Return the (x, y) coordinate for the center point of the cell that contains the specified text.  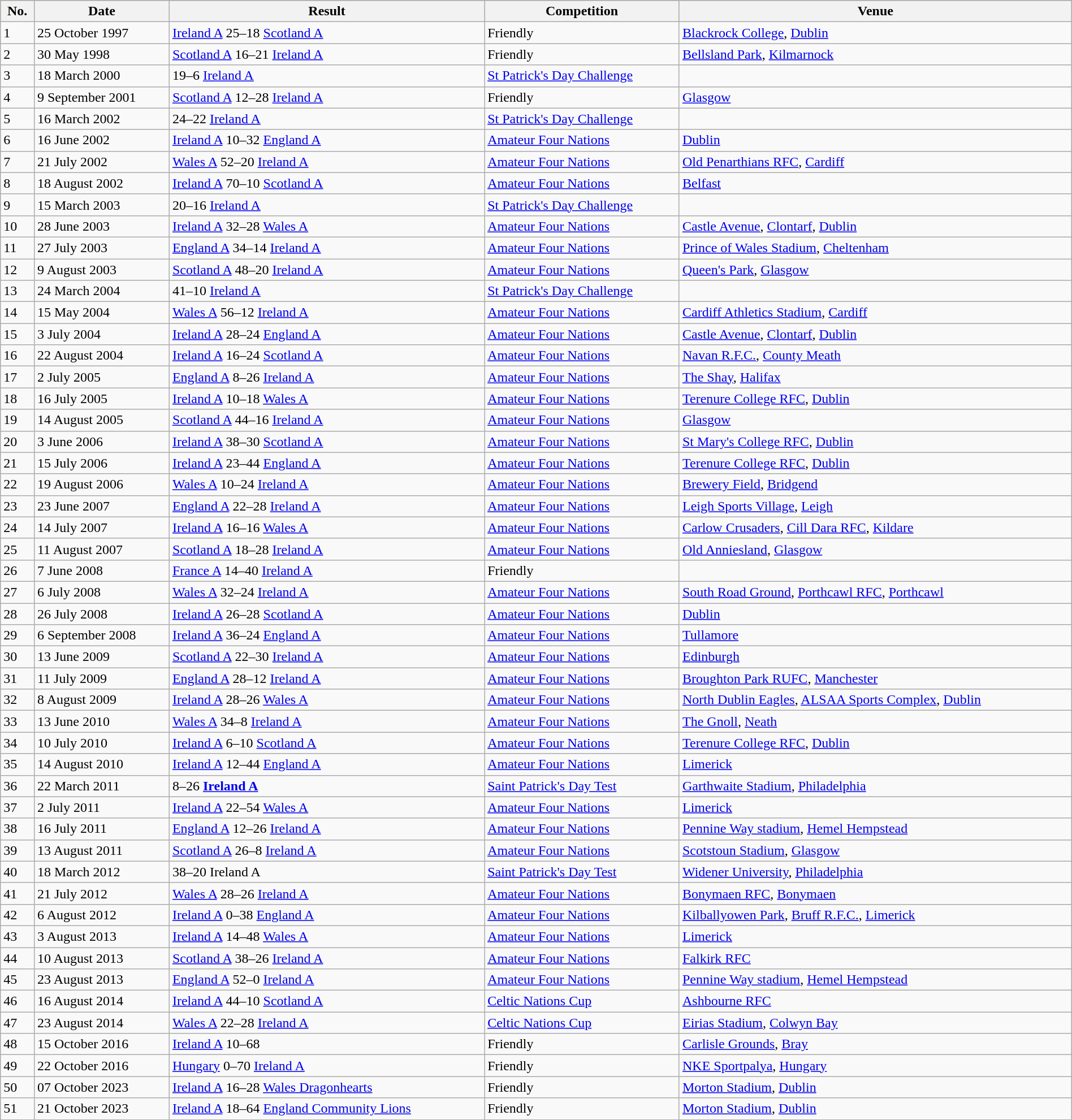
31 (18, 678)
16 July 2005 (102, 399)
18 March 2000 (102, 76)
51 (18, 1109)
Garthwaite Stadium, Philadelphia (875, 786)
England A 52–0 Ireland A (327, 980)
Kilballyowen Park, Bruff R.F.C., Limerick (875, 915)
30 (18, 657)
21 October 2023 (102, 1109)
Ireland A 10–18 Wales A (327, 399)
15 July 2006 (102, 463)
16 July 2011 (102, 829)
8–26 Ireland A (327, 786)
6 July 2008 (102, 592)
11 July 2009 (102, 678)
40 (18, 872)
8 (18, 183)
9 September 2001 (102, 97)
14 (18, 313)
St Mary's College RFC, Dublin (875, 442)
24 (18, 527)
Competition (582, 11)
Ireland A 0–38 England A (327, 915)
England A 8–26 Ireland A (327, 377)
Wales A 32–24 Ireland A (327, 592)
19–6 Ireland A (327, 76)
Bonymaen RFC, Bonymaen (875, 893)
Broughton Park RUFC, Manchester (875, 678)
Scotland A 16–21 Ireland A (327, 54)
49 (18, 1066)
3 July 2004 (102, 334)
14 August 2010 (102, 764)
Wales A 52–20 Ireland A (327, 162)
Ireland A 26–28 Scotland A (327, 613)
26 July 2008 (102, 613)
16 (18, 356)
France A 14–40 Ireland A (327, 570)
Widener University, Philadelphia (875, 872)
24 March 2004 (102, 291)
Ireland A 22–54 Wales A (327, 807)
Ireland A 18–64 England Community Lions (327, 1109)
13 August 2011 (102, 850)
South Road Ground, Porthcawl RFC, Porthcawl (875, 592)
Ireland A 14–48 Wales A (327, 936)
2 July 2005 (102, 377)
19 (18, 420)
44 (18, 958)
11 August 2007 (102, 549)
Carlisle Grounds, Bray (875, 1044)
21 (18, 463)
17 (18, 377)
23 June 2007 (102, 506)
23 August 2014 (102, 1023)
Hungary 0–70 Ireland A (327, 1066)
30 May 1998 (102, 54)
15 (18, 334)
Carlow Crusaders, Cill Dara RFC, Kildare (875, 527)
13 June 2009 (102, 657)
England A 22–28 Ireland A (327, 506)
21 July 2012 (102, 893)
12 (18, 270)
25 (18, 549)
3 August 2013 (102, 936)
Ashbourne RFC (875, 1001)
6 (18, 140)
5 (18, 119)
23 (18, 506)
Date (102, 11)
42 (18, 915)
Wales A 28–26 Ireland A (327, 893)
32 (18, 700)
15 October 2016 (102, 1044)
13 (18, 291)
Scotstoun Stadium, Glasgow (875, 850)
50 (18, 1087)
35 (18, 764)
Queen's Park, Glasgow (875, 270)
Ireland A 16–16 Wales A (327, 527)
Ireland A 25–18 Scotland A (327, 33)
22 October 2016 (102, 1066)
19 August 2006 (102, 485)
25 October 1997 (102, 33)
The Gnoll, Neath (875, 721)
24–22 Ireland A (327, 119)
England A 12–26 Ireland A (327, 829)
14 July 2007 (102, 527)
28 (18, 613)
9 August 2003 (102, 270)
1 (18, 33)
20 (18, 442)
3 June 2006 (102, 442)
Eirias Stadium, Colwyn Bay (875, 1023)
28 June 2003 (102, 226)
Bellsland Park, Kilmarnock (875, 54)
10 (18, 226)
27 July 2003 (102, 248)
Edinburgh (875, 657)
8 August 2009 (102, 700)
Blackrock College, Dublin (875, 33)
Leigh Sports Village, Leigh (875, 506)
Scotland A 18–28 Ireland A (327, 549)
England A 34–14 Ireland A (327, 248)
3 (18, 76)
Scotland A 38–26 Ireland A (327, 958)
Ireland A 32–28 Wales A (327, 226)
07 October 2023 (102, 1087)
37 (18, 807)
Ireland A 23–44 England A (327, 463)
33 (18, 721)
Ireland A 10–68 (327, 1044)
2 (18, 54)
23 August 2013 (102, 980)
41 (18, 893)
38 (18, 829)
22 March 2011 (102, 786)
10 July 2010 (102, 743)
16 March 2002 (102, 119)
22 August 2004 (102, 356)
No. (18, 11)
Wales A 10–24 Ireland A (327, 485)
Cardiff Athletics Stadium, Cardiff (875, 313)
29 (18, 635)
Navan R.F.C., County Meath (875, 356)
Scotland A 22–30 Ireland A (327, 657)
36 (18, 786)
Ireland A 36–24 England A (327, 635)
34 (18, 743)
Wales A 56–12 Ireland A (327, 313)
Ireland A 28–24 England A (327, 334)
18 (18, 399)
11 (18, 248)
15 May 2004 (102, 313)
6 August 2012 (102, 915)
47 (18, 1023)
Ireland A 6–10 Scotland A (327, 743)
18 August 2002 (102, 183)
Venue (875, 11)
15 March 2003 (102, 205)
Result (327, 11)
Belfast (875, 183)
Old Anniesland, Glasgow (875, 549)
Ireland A 16–28 Wales Dragonhearts (327, 1087)
2 July 2011 (102, 807)
9 (18, 205)
16 August 2014 (102, 1001)
16 June 2002 (102, 140)
Scotland A 44–16 Ireland A (327, 420)
21 July 2002 (102, 162)
39 (18, 850)
England A 28–12 Ireland A (327, 678)
Scotland A 48–20 Ireland A (327, 270)
45 (18, 980)
22 (18, 485)
14 August 2005 (102, 420)
18 March 2012 (102, 872)
Scotland A 12–28 Ireland A (327, 97)
7 (18, 162)
Falkirk RFC (875, 958)
Brewery Field, Bridgend (875, 485)
Ireland A 16–24 Scotland A (327, 356)
Prince of Wales Stadium, Cheltenham (875, 248)
NKE Sportpalya, Hungary (875, 1066)
North Dublin Eagles, ALSAA Sports Complex, Dublin (875, 700)
Old Penarthians RFC, Cardiff (875, 162)
20–16 Ireland A (327, 205)
Ireland A 70–10 Scotland A (327, 183)
Wales A 22–28 Ireland A (327, 1023)
Scotland A 26–8 Ireland A (327, 850)
Ireland A 44–10 Scotland A (327, 1001)
Wales A 34–8 Ireland A (327, 721)
27 (18, 592)
10 August 2013 (102, 958)
Tullamore (875, 635)
Ireland A 38–30 Scotland A (327, 442)
26 (18, 570)
48 (18, 1044)
4 (18, 97)
13 June 2010 (102, 721)
The Shay, Halifax (875, 377)
38–20 Ireland A (327, 872)
43 (18, 936)
41–10 Ireland A (327, 291)
Ireland A 28–26 Wales A (327, 700)
6 September 2008 (102, 635)
46 (18, 1001)
Ireland A 12–44 England A (327, 764)
Ireland A 10–32 England A (327, 140)
7 June 2008 (102, 570)
